Detect which cell encompasses the target text, then output its [x, y] center coordinate. 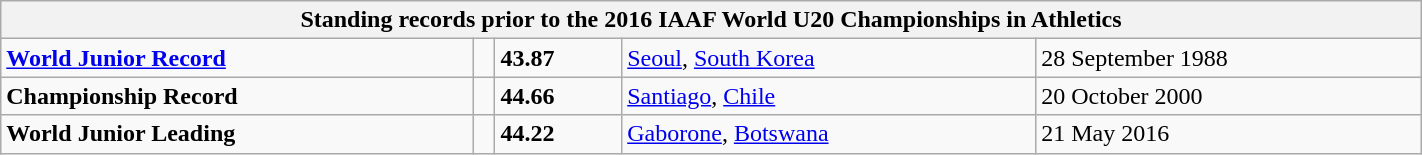
43.87 [558, 58]
World Junior Record [238, 58]
Championship Record [238, 96]
Standing records prior to the 2016 IAAF World U20 Championships in Athletics [711, 20]
28 September 1988 [1229, 58]
World Junior Leading [238, 134]
Gaborone, Botswana [829, 134]
Santiago, Chile [829, 96]
44.66 [558, 96]
21 May 2016 [1229, 134]
44.22 [558, 134]
Seoul, South Korea [829, 58]
20 October 2000 [1229, 96]
